Find where the given text appears and provide that cell's center as (X, Y) coordinate. 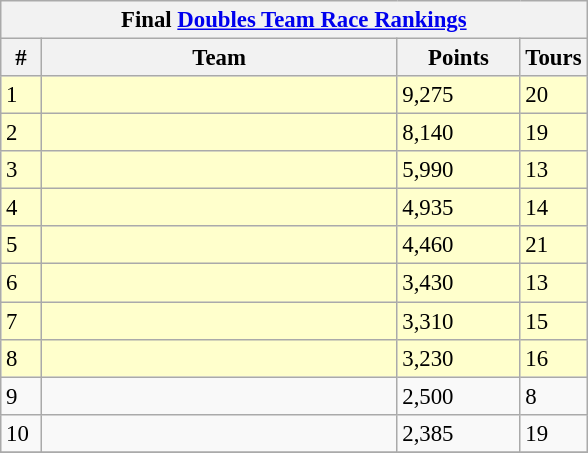
2,500 (458, 396)
20 (554, 95)
4 (22, 208)
9 (22, 396)
Team (219, 58)
8,140 (458, 133)
Final Doubles Team Race Rankings (294, 20)
2 (22, 133)
3 (22, 170)
Tours (554, 58)
9,275 (458, 95)
16 (554, 358)
4,460 (458, 245)
7 (22, 321)
3,310 (458, 321)
# (22, 58)
5 (22, 245)
21 (554, 245)
3,430 (458, 283)
3,230 (458, 358)
4,935 (458, 208)
15 (554, 321)
10 (22, 433)
5,990 (458, 170)
2,385 (458, 433)
14 (554, 208)
Points (458, 58)
1 (22, 95)
6 (22, 283)
